Output the (x, y) coordinate of the center of the cell containing the given text.  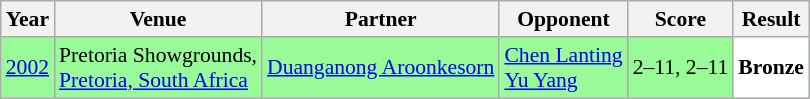
2–11, 2–11 (681, 68)
Duanganong Aroonkesorn (380, 68)
Score (681, 19)
Partner (380, 19)
2002 (28, 68)
Opponent (563, 19)
Venue (158, 19)
Bronze (771, 68)
Pretoria Showgrounds,Pretoria, South Africa (158, 68)
Chen Lanting Yu Yang (563, 68)
Year (28, 19)
Result (771, 19)
